From the cell containing the given text, extract its center point as [X, Y] coordinate. 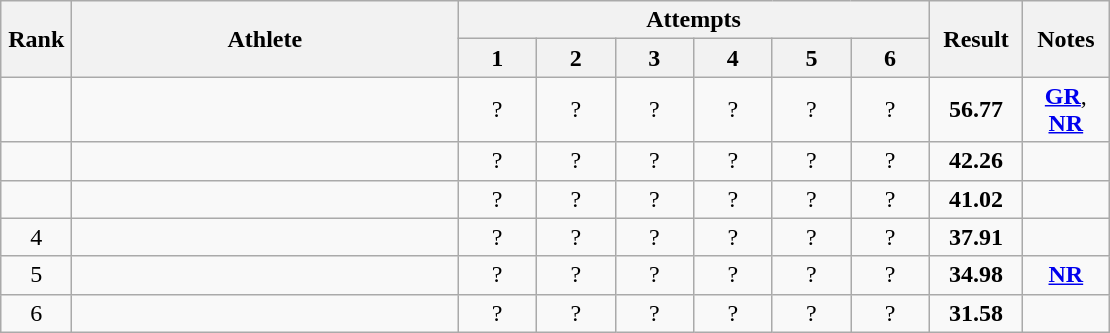
2 [576, 58]
1 [498, 58]
31.58 [976, 313]
3 [654, 58]
42.26 [976, 161]
GR, NR [1066, 110]
34.98 [976, 275]
NR [1066, 275]
Rank [36, 39]
37.91 [976, 237]
Attempts [694, 20]
Notes [1066, 39]
41.02 [976, 199]
Result [976, 39]
56.77 [976, 110]
Athlete [265, 39]
